Find where the given text appears and provide that cell's center as (X, Y) coordinate. 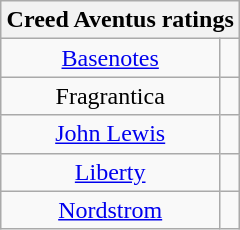
Nordstrom (110, 210)
Fragrantica (110, 96)
Creed Aventus ratings (120, 20)
John Lewis (110, 134)
Basenotes (110, 58)
Liberty (110, 172)
